Output the [X, Y] coordinate of the center of the cell containing the given text.  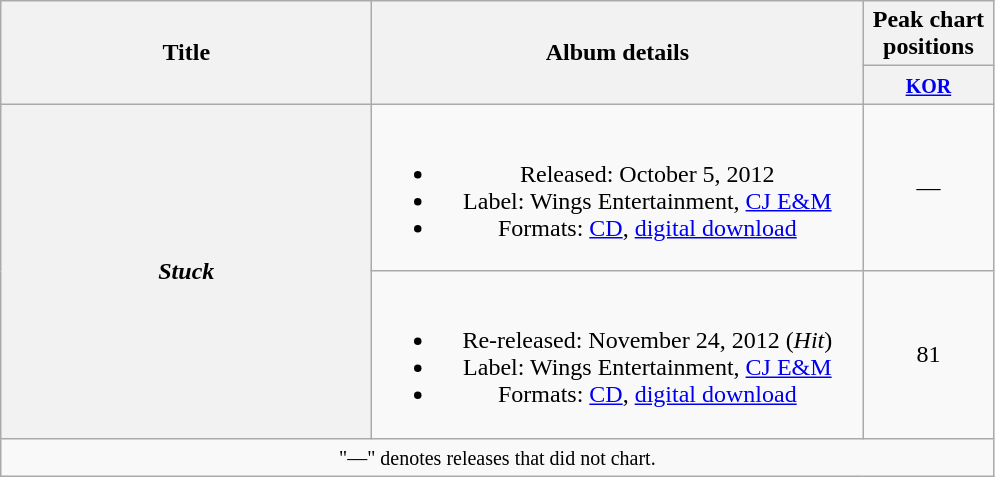
81 [928, 354]
Album details [618, 52]
Released: October 5, 2012Label: Wings Entertainment, CJ E&MFormats: CD, digital download [618, 188]
"—" denotes releases that did not chart. [498, 457]
Stuck [186, 271]
KOR [928, 85]
— [928, 188]
Title [186, 52]
Re-released: November 24, 2012 (Hit)Label: Wings Entertainment, CJ E&MFormats: CD, digital download [618, 354]
Peak chart positions [928, 34]
